From the cell containing the given text, extract its center point as (X, Y) coordinate. 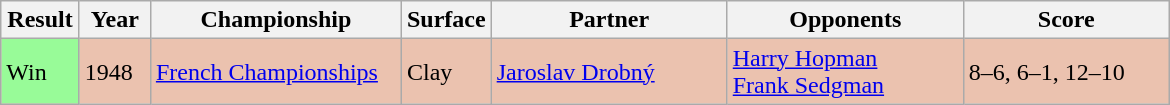
Partner (609, 20)
Championship (276, 20)
Jaroslav Drobný (609, 72)
Result (40, 20)
Score (1066, 20)
1948 (114, 72)
French Championships (276, 72)
Opponents (845, 20)
Surface (446, 20)
8–6, 6–1, 12–10 (1066, 72)
Year (114, 20)
Win (40, 72)
Clay (446, 72)
Harry Hopman Frank Sedgman (845, 72)
